Capture the cell that displays the provided text and extract its (x, y) central coordinate. 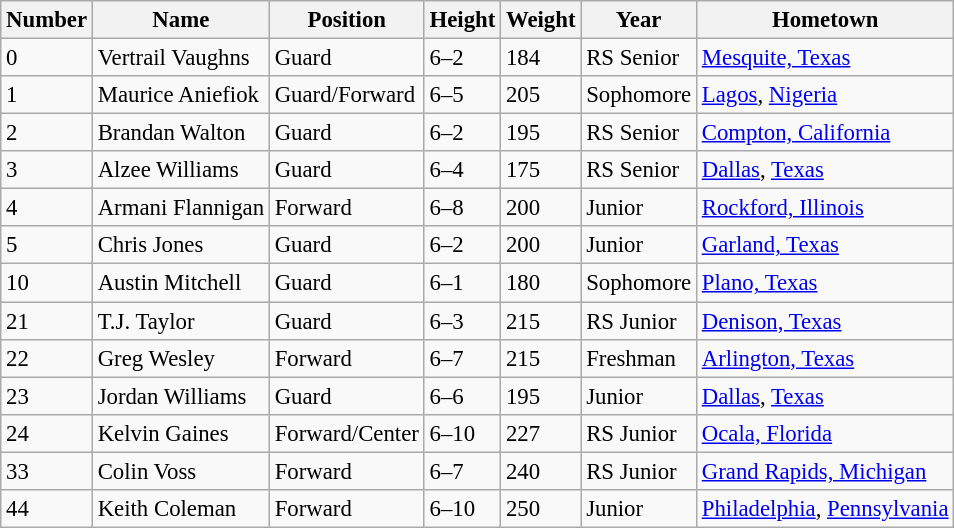
Guard/Forward (346, 95)
3 (47, 170)
21 (47, 321)
184 (541, 58)
Height (462, 20)
Brandan Walton (180, 133)
Greg Wesley (180, 358)
10 (47, 283)
Denison, Texas (824, 321)
33 (47, 471)
175 (541, 170)
1 (47, 95)
Name (180, 20)
Compton, California (824, 133)
Armani Flannigan (180, 208)
Year (639, 20)
6–1 (462, 283)
Rockford, Illinois (824, 208)
4 (47, 208)
Ocala, Florida (824, 433)
Lagos, Nigeria (824, 95)
6–3 (462, 321)
Keith Coleman (180, 509)
23 (47, 396)
Maurice Aniefiok (180, 95)
180 (541, 283)
227 (541, 433)
2 (47, 133)
Plano, Texas (824, 283)
Weight (541, 20)
Vertrail Vaughns (180, 58)
205 (541, 95)
Garland, Texas (824, 245)
250 (541, 509)
240 (541, 471)
Jordan Williams (180, 396)
22 (47, 358)
T.J. Taylor (180, 321)
Philadelphia, Pennsylvania (824, 509)
Alzee Williams (180, 170)
24 (47, 433)
Grand Rapids, Michigan (824, 471)
0 (47, 58)
Forward/Center (346, 433)
5 (47, 245)
Colin Voss (180, 471)
Hometown (824, 20)
6–4 (462, 170)
Freshman (639, 358)
Position (346, 20)
Number (47, 20)
44 (47, 509)
6–5 (462, 95)
Kelvin Gaines (180, 433)
Austin Mitchell (180, 283)
6–8 (462, 208)
Chris Jones (180, 245)
Arlington, Texas (824, 358)
6–6 (462, 396)
Mesquite, Texas (824, 58)
